Find where the given text appears and provide that cell's center as (X, Y) coordinate. 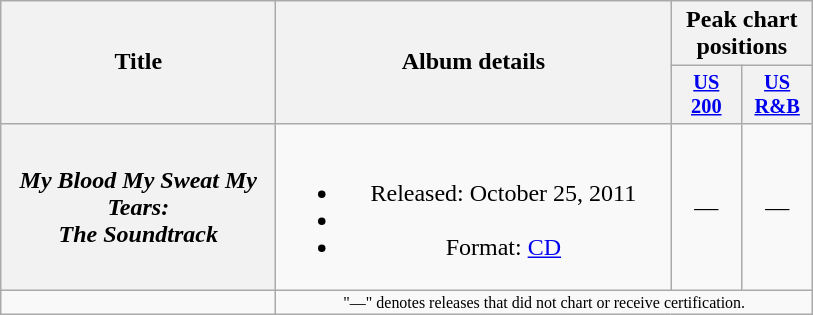
Released: October 25, 2011Format: CD (474, 206)
US 200 (706, 95)
Album details (474, 62)
Title (138, 62)
"—" denotes releases that did not chart or receive certification. (544, 303)
US R&B (778, 95)
My Blood My Sweat My Tears:The Soundtrack (138, 206)
Peak chart positions (742, 34)
